Search for the cell housing the specified text and yield its (x, y) center coordinate. 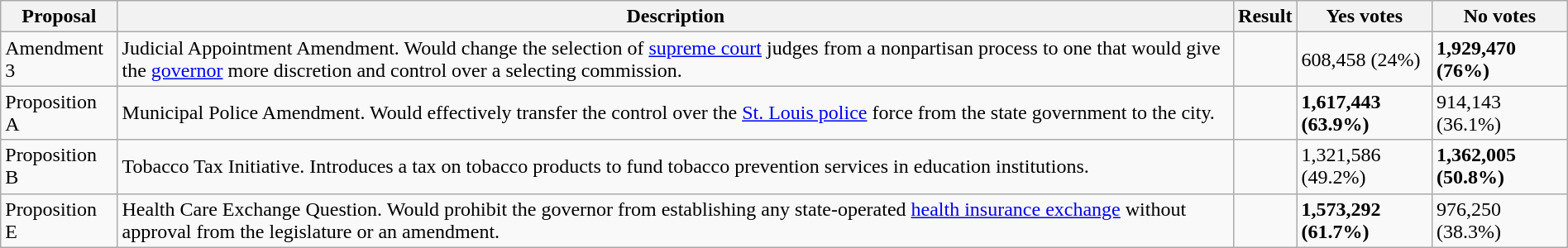
976,250 (38.3%) (1500, 220)
Tobacco Tax Initiative. Introduces a tax on tobacco products to fund tobacco prevention services in education institutions. (676, 167)
Proposition E (60, 220)
Result (1265, 17)
Proposition A (60, 112)
Description (676, 17)
608,458 (24%) (1365, 60)
1,362,005 (50.8%) (1500, 167)
Proposal (60, 17)
Proposition B (60, 167)
No votes (1500, 17)
Yes votes (1365, 17)
1,617,443 (63.9%) (1365, 112)
1,321,586 (49.2%) (1365, 167)
Amendment 3 (60, 60)
914,143 (36.1%) (1500, 112)
1,573,292 (61.7%) (1365, 220)
Municipal Police Amendment. Would effectively transfer the control over the St. Louis police force from the state government to the city. (676, 112)
1,929,470 (76%) (1500, 60)
